For the text-containing cell, return its midpoint in [x, y] coordinate format. 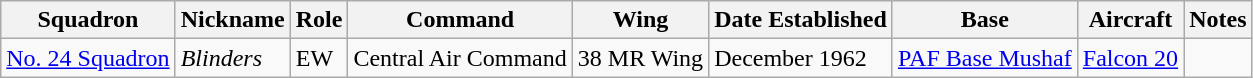
Squadron [88, 20]
Aircraft [1130, 20]
Blinders [232, 58]
Nickname [232, 20]
No. 24 Squadron [88, 58]
December 1962 [801, 58]
Command [460, 20]
Date Established [801, 20]
EW [319, 58]
38 MR Wing [640, 58]
Wing [640, 20]
Falcon 20 [1130, 58]
PAF Base Mushaf [984, 58]
Notes [1218, 20]
Role [319, 20]
Base [984, 20]
Central Air Command [460, 58]
